From the cell containing the given text, extract its center point as (X, Y) coordinate. 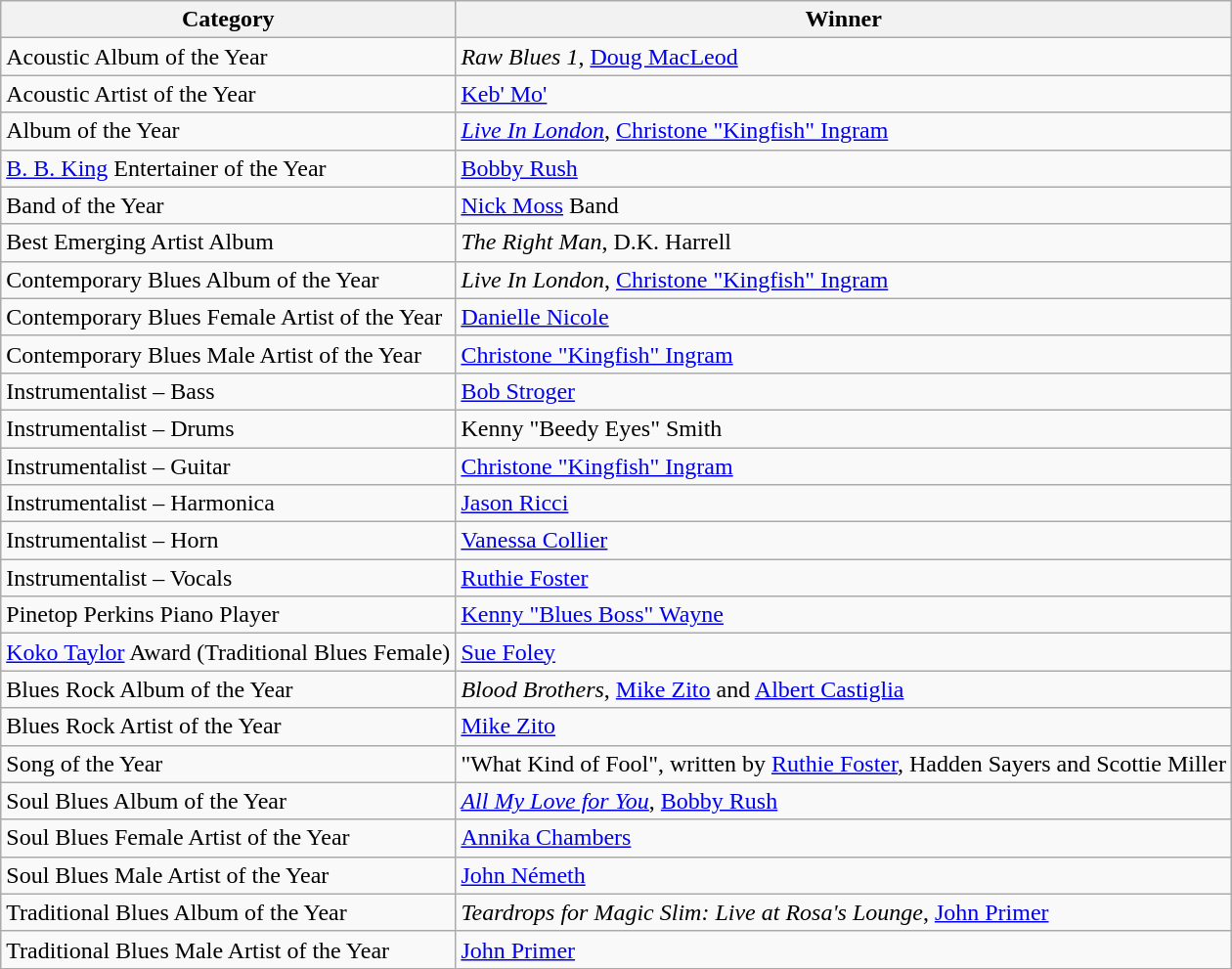
Soul Blues Album of the Year (229, 801)
Annika Chambers (844, 838)
Blood Brothers, Mike Zito and Albert Castiglia (844, 689)
Album of the Year (229, 131)
Danielle Nicole (844, 317)
The Right Man, D.K. Harrell (844, 242)
Instrumentalist – Bass (229, 391)
B. B. King Entertainer of the Year (229, 168)
Blues Rock Artist of the Year (229, 727)
Blues Rock Album of the Year (229, 689)
Contemporary Blues Album of the Year (229, 280)
Instrumentalist – Guitar (229, 466)
Raw Blues 1, Doug MacLeod (844, 57)
Pinetop Perkins Piano Player (229, 615)
Best Emerging Artist Album (229, 242)
Winner (844, 20)
Ruthie Foster (844, 578)
Acoustic Album of the Year (229, 57)
All My Love for You, Bobby Rush (844, 801)
Instrumentalist – Horn (229, 541)
Nick Moss Band (844, 205)
Keb' Mo' (844, 94)
Koko Taylor Award (Traditional Blues Female) (229, 652)
Instrumentalist – Drums (229, 428)
Contemporary Blues Male Artist of the Year (229, 354)
Instrumentalist – Vocals (229, 578)
Kenny "Beedy Eyes" Smith (844, 428)
Sue Foley (844, 652)
Soul Blues Female Artist of the Year (229, 838)
John Primer (844, 949)
Category (229, 20)
"What Kind of Fool", written by Ruthie Foster, Hadden Sayers and Scottie Miller (844, 764)
Bob Stroger (844, 391)
John Németh (844, 875)
Mike Zito (844, 727)
Band of the Year (229, 205)
Teardrops for Magic Slim: Live at Rosa's Lounge, John Primer (844, 912)
Jason Ricci (844, 504)
Vanessa Collier (844, 541)
Kenny "Blues Boss" Wayne (844, 615)
Traditional Blues Album of the Year (229, 912)
Contemporary Blues Female Artist of the Year (229, 317)
Bobby Rush (844, 168)
Instrumentalist – Harmonica (229, 504)
Soul Blues Male Artist of the Year (229, 875)
Song of the Year (229, 764)
Traditional Blues Male Artist of the Year (229, 949)
Acoustic Artist of the Year (229, 94)
